From the cell containing the given text, extract its center point as [X, Y] coordinate. 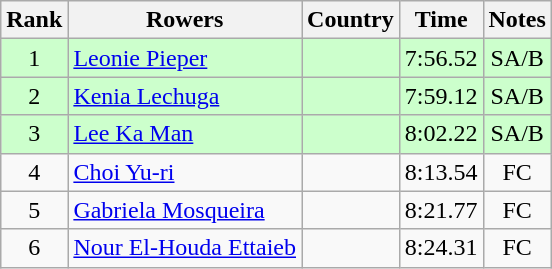
8:24.31 [441, 248]
Leonie Pieper [185, 58]
8:02.22 [441, 134]
Rowers [185, 20]
Notes [517, 20]
4 [34, 172]
8:21.77 [441, 210]
2 [34, 96]
7:59.12 [441, 96]
7:56.52 [441, 58]
Choi Yu-ri [185, 172]
6 [34, 248]
Lee Ka Man [185, 134]
Country [351, 20]
Gabriela Mosqueira [185, 210]
8:13.54 [441, 172]
Rank [34, 20]
Nour El-Houda Ettaieb [185, 248]
Kenia Lechuga [185, 96]
1 [34, 58]
5 [34, 210]
3 [34, 134]
Time [441, 20]
